Output the [X, Y] coordinate of the center of the cell containing the given text.  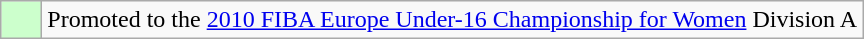
Promoted to the 2010 FIBA Europe Under-16 Championship for Women Division A [452, 20]
